Pinpoint the cell where the given text exists, returning its [x, y] midpoint coordinate. 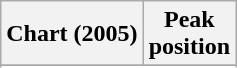
Chart (2005) [72, 34]
Peakposition [189, 34]
